Provide the [X, Y] coordinate of the cell's center where the given text is located.  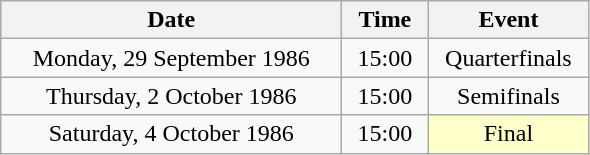
Final [508, 134]
Semifinals [508, 96]
Quarterfinals [508, 58]
Saturday, 4 October 1986 [172, 134]
Monday, 29 September 1986 [172, 58]
Time [385, 20]
Thursday, 2 October 1986 [172, 96]
Event [508, 20]
Date [172, 20]
